Search for the cell housing the specified text and yield its [x, y] center coordinate. 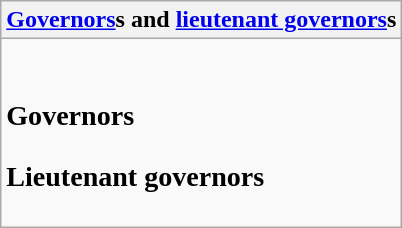
Governorss and lieutenant governorss [202, 20]
GovernorsLieutenant governors [202, 133]
